Extract the (x, y) coordinate from the center of the cell holding the provided text.  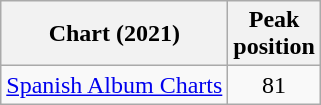
Spanish Album Charts (114, 85)
81 (274, 85)
Chart (2021) (114, 34)
Peakposition (274, 34)
